For the text-containing cell, return its midpoint in [x, y] coordinate format. 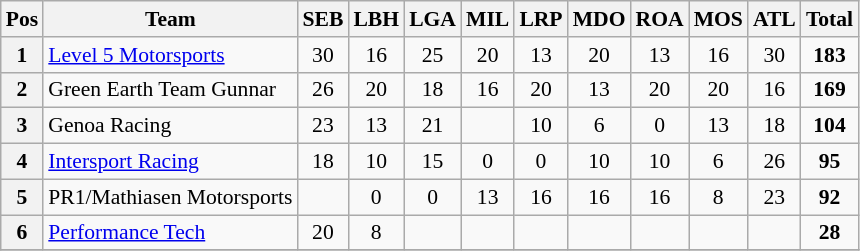
5 [22, 197]
1 [22, 55]
Level 5 Motorsports [170, 55]
Team [170, 19]
MIL [488, 19]
92 [830, 197]
15 [432, 162]
4 [22, 162]
95 [830, 162]
183 [830, 55]
LGA [432, 19]
21 [432, 126]
Green Earth Team Gunnar [170, 90]
SEB [322, 19]
LRP [540, 19]
169 [830, 90]
ROA [660, 19]
LBH [376, 19]
28 [830, 233]
ATL [774, 19]
25 [432, 55]
104 [830, 126]
Intersport Racing [170, 162]
MDO [600, 19]
Total [830, 19]
MOS [718, 19]
Pos [22, 19]
PR1/Mathiasen Motorsports [170, 197]
Genoa Racing [170, 126]
2 [22, 90]
Performance Tech [170, 233]
3 [22, 126]
